Search for the cell housing the specified text and yield its (x, y) center coordinate. 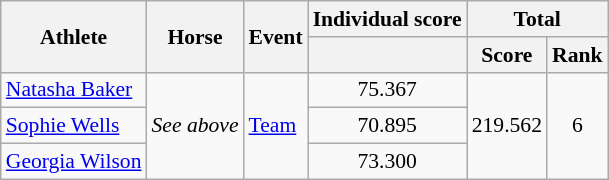
See above (196, 126)
Score (507, 55)
Athlete (74, 36)
75.367 (388, 90)
Rank (578, 55)
Individual score (388, 19)
73.300 (388, 162)
Team (276, 126)
Natasha Baker (74, 90)
Sophie Wells (74, 126)
Horse (196, 36)
Georgia Wilson (74, 162)
6 (578, 126)
Event (276, 36)
219.562 (507, 126)
Total (538, 19)
70.895 (388, 126)
